Provide the [x, y] coordinate of the cell's center where the given text is located.  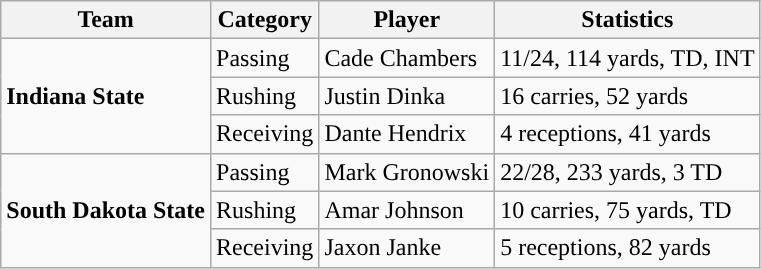
Amar Johnson [407, 210]
Team [106, 20]
Player [407, 20]
Mark Gronowski [407, 172]
4 receptions, 41 yards [628, 134]
Jaxon Janke [407, 248]
Category [265, 20]
Indiana State [106, 96]
Statistics [628, 20]
16 carries, 52 yards [628, 96]
South Dakota State [106, 210]
Dante Hendrix [407, 134]
11/24, 114 yards, TD, INT [628, 58]
10 carries, 75 yards, TD [628, 210]
Cade Chambers [407, 58]
22/28, 233 yards, 3 TD [628, 172]
5 receptions, 82 yards [628, 248]
Justin Dinka [407, 96]
